Detect which cell encompasses the target text, then output its (X, Y) center coordinate. 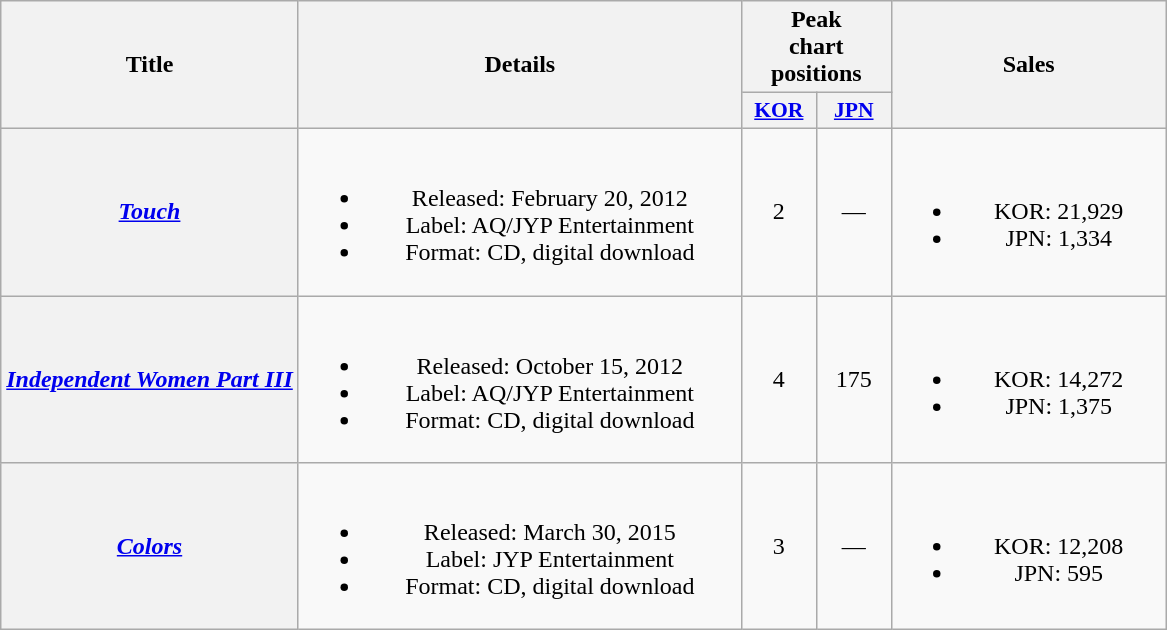
4 (778, 380)
Released: February 20, 2012Label: AQ/JYP EntertainmentFormat: CD, digital download (520, 212)
Released: October 15, 2012Label: AQ/JYP EntertainmentFormat: CD, digital download (520, 380)
KOR: 12,208JPN: 595 (1028, 546)
175 (854, 380)
KOR: 21,929JPN: 1,334 (1028, 212)
Details (520, 65)
2 (778, 212)
JPN (854, 111)
Released: March 30, 2015Label: JYP EntertainmentFormat: CD, digital download (520, 546)
KOR (778, 111)
3 (778, 546)
Colors (150, 546)
KOR: 14,272JPN: 1,375 (1028, 380)
Peakchartpositions (816, 47)
Independent Women Part III (150, 380)
Title (150, 65)
Sales (1028, 65)
Touch (150, 212)
